Locate the cell with the specified text and output its (x, y) center coordinate. 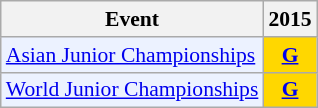
Event (132, 19)
2015 (290, 19)
World Junior Championships (132, 90)
Asian Junior Championships (132, 55)
